Pinpoint the cell where the given text exists, returning its (x, y) midpoint coordinate. 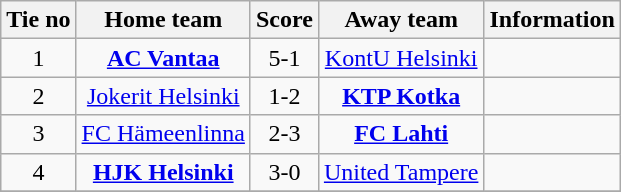
5-1 (284, 58)
1 (38, 58)
FC Lahti (401, 134)
3-0 (284, 172)
United Tampere (401, 172)
HJK Helsinki (163, 172)
3 (38, 134)
KontU Helsinki (401, 58)
AC Vantaa (163, 58)
Information (552, 20)
2 (38, 96)
Score (284, 20)
FC Hämeenlinna (163, 134)
1-2 (284, 96)
Jokerit Helsinki (163, 96)
Home team (163, 20)
Away team (401, 20)
Tie no (38, 20)
4 (38, 172)
2-3 (284, 134)
KTP Kotka (401, 96)
